Pinpoint the cell where the given text exists, returning its [X, Y] midpoint coordinate. 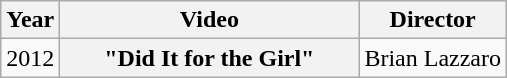
Director [433, 20]
"Did It for the Girl" [210, 58]
Video [210, 20]
Year [30, 20]
2012 [30, 58]
Brian Lazzaro [433, 58]
